Determine the (X, Y) coordinate at the center of the cell enclosing the given text.  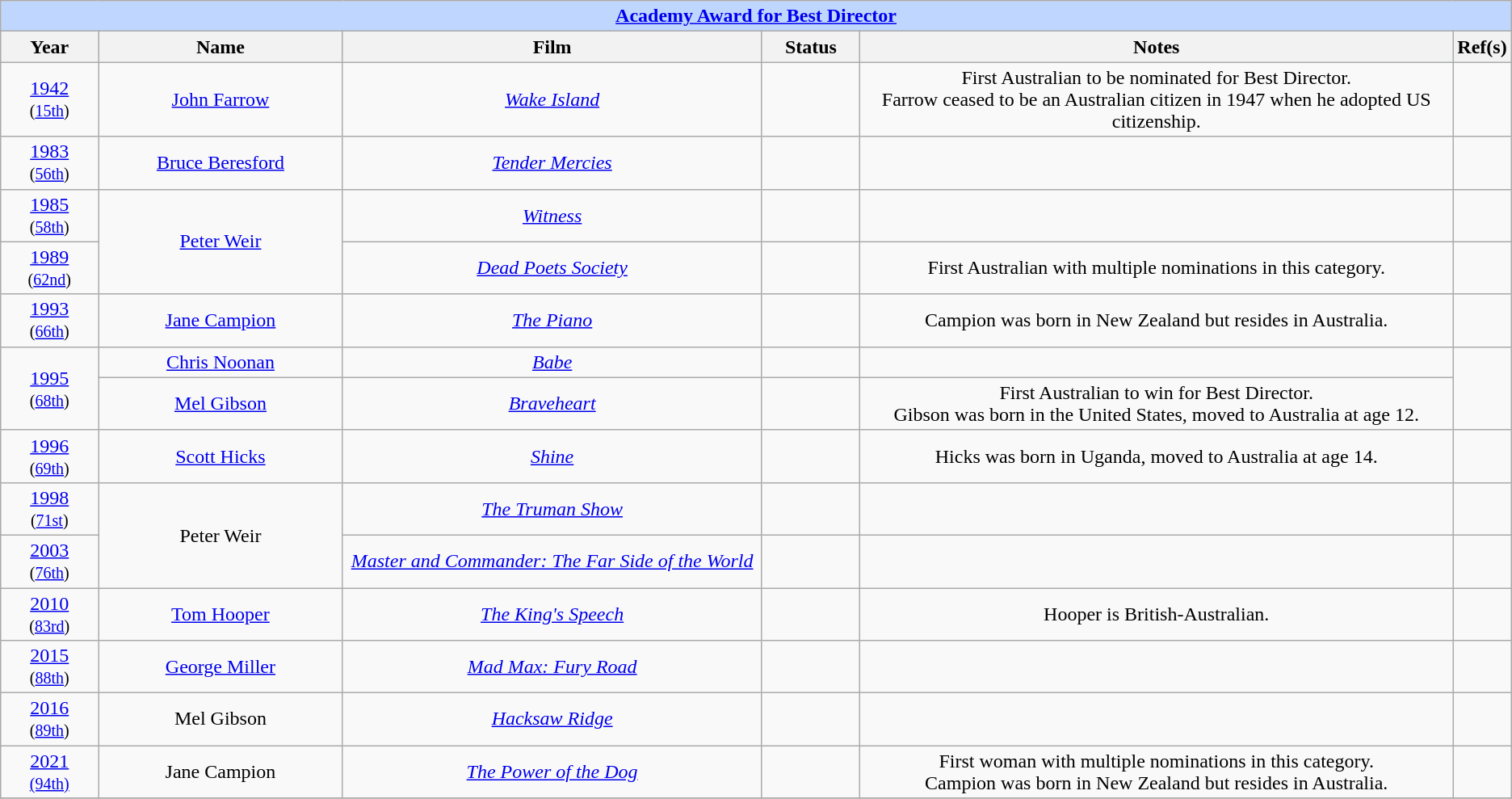
Tender Mercies (552, 163)
The Truman Show (552, 509)
George Miller (220, 667)
Dead Poets Society (552, 268)
Hacksaw Ridge (552, 719)
2021(94th) (50, 772)
Braveheart (552, 404)
Tom Hooper (220, 614)
1985(58th) (50, 215)
2010(83rd) (50, 614)
Shine (552, 456)
1995(68th) (50, 388)
1989(62nd) (50, 268)
Year (50, 47)
First Australian to win for Best Director.Gibson was born in the United States, moved to Australia at age 12. (1157, 404)
Campion was born in New Zealand but resides in Australia. (1157, 320)
Ref(s) (1482, 47)
2016(89th) (50, 719)
First woman with multiple nominations in this category.Campion was born in New Zealand but resides in Australia. (1157, 772)
Hooper is British-Australian. (1157, 614)
1993(66th) (50, 320)
First Australian to be nominated for Best Director.Farrow ceased to be an Australian citizen in 1947 when he adopted US citizenship. (1157, 99)
The Piano (552, 320)
First Australian with multiple nominations in this category. (1157, 268)
1983(56th) (50, 163)
Notes (1157, 47)
Status (811, 47)
Name (220, 47)
Master and Commander: The Far Side of the World (552, 561)
John Farrow (220, 99)
1998(71st) (50, 509)
The King's Speech (552, 614)
2003(76th) (50, 561)
Chris Noonan (220, 362)
Bruce Beresford (220, 163)
Mad Max: Fury Road (552, 667)
Academy Award for Best Director (756, 16)
Witness (552, 215)
The Power of the Dog (552, 772)
Wake Island (552, 99)
1942(15th) (50, 99)
Film (552, 47)
Scott Hicks (220, 456)
Babe (552, 362)
1996(69th) (50, 456)
Hicks was born in Uganda, moved to Australia at age 14. (1157, 456)
2015(88th) (50, 667)
